Scan for the cell matching the given text and deliver its [X, Y] coordinate at center. 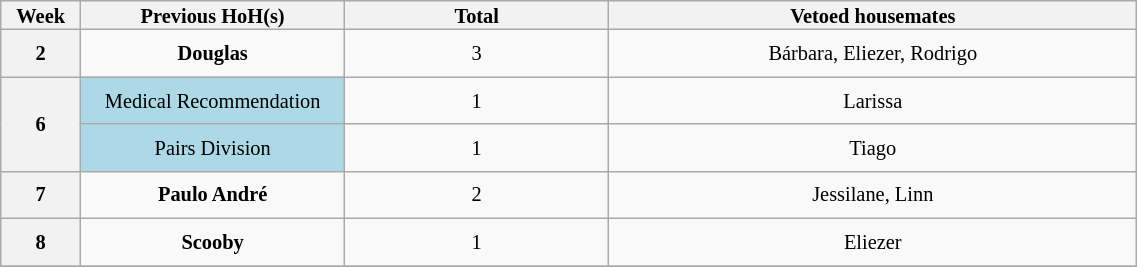
Tiago [873, 148]
Medical Recommendation [213, 100]
7 [41, 194]
Paulo André [213, 194]
Douglas [213, 54]
6 [41, 124]
Total [477, 14]
Vetoed housemates [873, 14]
Scooby [213, 242]
Eliezer [873, 242]
Previous HoH(s) [213, 14]
Larissa [873, 100]
Jessilane, Linn [873, 194]
8 [41, 242]
3 [477, 54]
Pairs Division [213, 148]
Week [41, 14]
Bárbara, Eliezer, Rodrigo [873, 54]
